For the text-containing cell, return its midpoint in (X, Y) coordinate format. 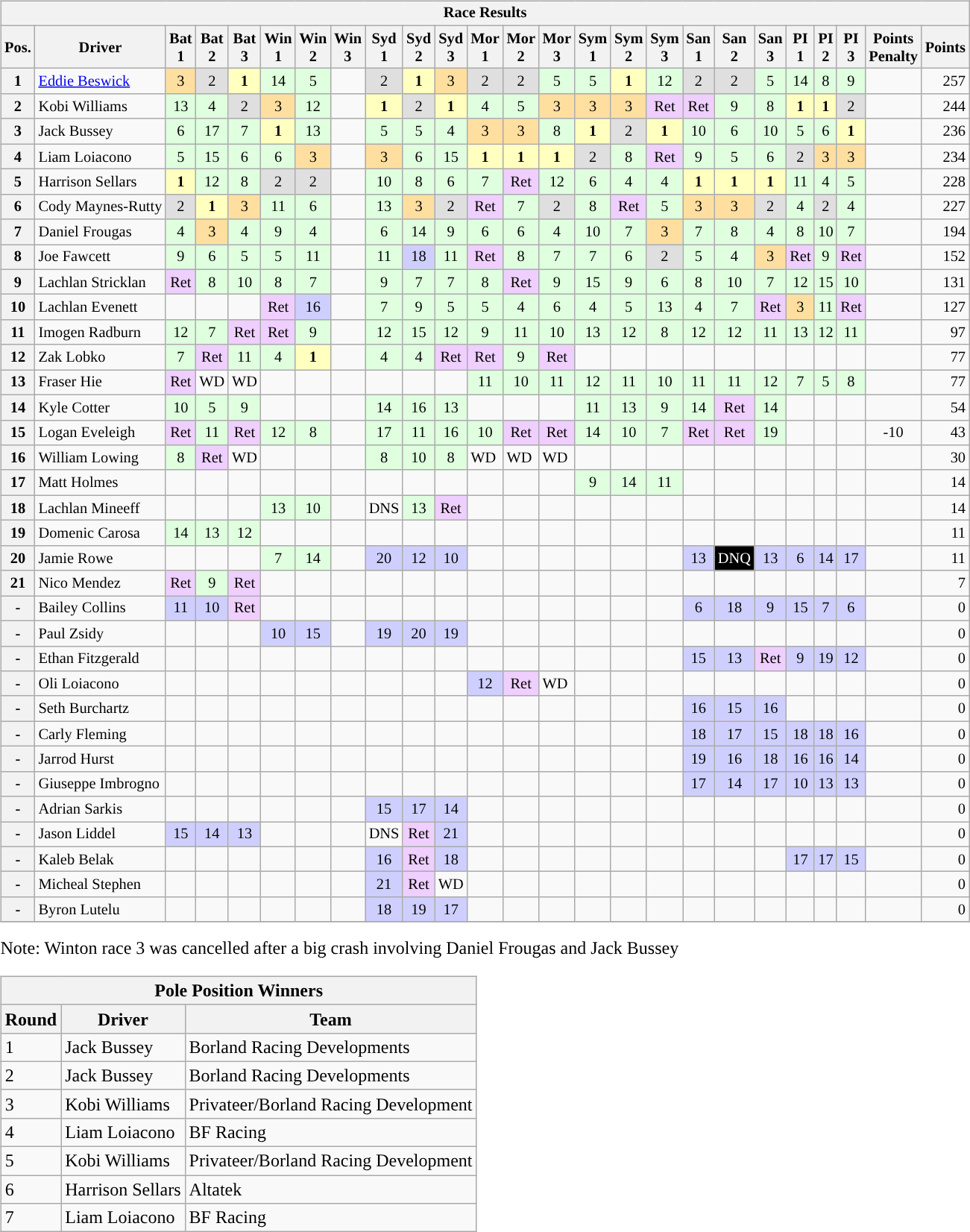
Race Results (485, 13)
Jamie Rowe (101, 558)
Altatek (331, 1189)
Bat2 (212, 47)
Eddie Beswick (101, 81)
Sym1 (593, 47)
Adrian Sarkis (101, 809)
William Lowing (101, 458)
227 (945, 207)
Nico Mendez (101, 583)
Syd3 (451, 47)
Daniel Frougas (101, 232)
San2 (734, 47)
97 (945, 333)
Team (331, 1019)
Imogen Radburn (101, 333)
Cody Maynes-Rutty (101, 207)
Oli Loiacono (101, 684)
Syd2 (419, 47)
Win1 (279, 47)
228 (945, 182)
257 (945, 81)
Mor2 (521, 47)
Lachlan Evenett (101, 307)
Logan Eveleigh (101, 433)
Sym3 (664, 47)
Pos. (18, 47)
Sym2 (629, 47)
30 (945, 458)
Bat1 (180, 47)
236 (945, 131)
San1 (699, 47)
131 (945, 282)
Win3 (347, 47)
Mor1 (485, 47)
PI2 (825, 47)
Jason Liddel (101, 835)
Jarrod Hurst (101, 759)
Bat3 (245, 47)
PointsPenalty (893, 47)
152 (945, 257)
Lachlan Mineeff (101, 508)
Lachlan Stricklan (101, 282)
Mor3 (557, 47)
Ethan Fitzgerald (101, 659)
Bailey Collins (101, 609)
54 (945, 407)
Matt Holmes (101, 483)
Zak Lobko (101, 357)
Giuseppe Imbrogno (101, 784)
Joe Fawcett (101, 257)
Syd1 (384, 47)
Seth Burchartz (101, 708)
244 (945, 107)
Carly Fleming (101, 734)
Fraser Hie (101, 383)
Micheal Stephen (101, 884)
Round (31, 1019)
234 (945, 157)
Kaleb Belak (101, 859)
Paul Zsidy (101, 633)
194 (945, 232)
PI3 (851, 47)
43 (945, 433)
San3 (771, 47)
Byron Lutelu (101, 910)
DNQ (734, 558)
Kyle Cotter (101, 407)
-10 (893, 433)
Win2 (313, 47)
Pole Position Winners (239, 990)
PI1 (800, 47)
Points (945, 47)
127 (945, 307)
Domenic Carosa (101, 533)
